Detect which cell encompasses the target text, then output its (x, y) center coordinate. 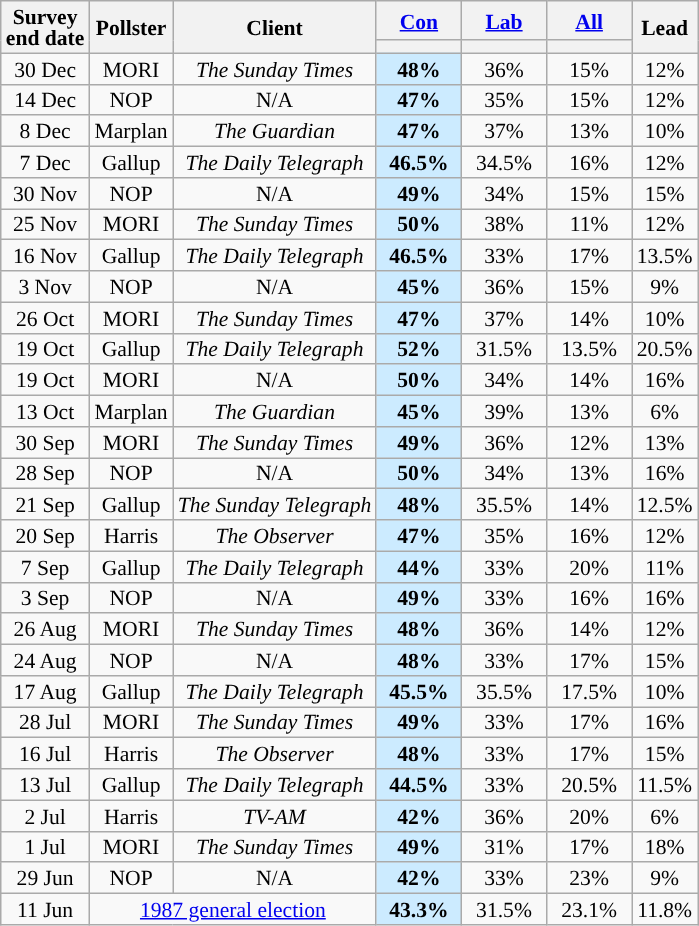
20 Sep (46, 536)
30 Dec (46, 68)
12.5% (665, 504)
The Sunday Telegraph (275, 504)
Surveyend date (46, 27)
21 Sep (46, 504)
11.5% (665, 784)
25 Nov (46, 224)
38% (504, 224)
28 Sep (46, 474)
Con (418, 20)
44.5% (418, 784)
1 Jul (46, 846)
3 Sep (46, 598)
52% (418, 348)
16 Nov (46, 256)
30 Nov (46, 194)
3 Nov (46, 286)
All (590, 20)
17 Aug (46, 692)
8 Dec (46, 132)
45.5% (418, 692)
16 Jul (46, 754)
24 Aug (46, 660)
7 Dec (46, 162)
13 Oct (46, 412)
23% (590, 878)
26 Oct (46, 318)
34.5% (504, 162)
Lab (504, 20)
28 Jul (46, 722)
29 Jun (46, 878)
26 Aug (46, 630)
11.8% (665, 910)
13 Jul (46, 784)
Pollster (130, 27)
TV-AM (275, 816)
44% (418, 566)
14 Dec (46, 100)
17.5% (590, 692)
1987 general election (232, 910)
2 Jul (46, 816)
7 Sep (46, 566)
18% (665, 846)
39% (504, 412)
23.1% (590, 910)
11 Jun (46, 910)
Client (275, 27)
43.3% (418, 910)
30 Sep (46, 442)
Lead (665, 27)
31% (504, 846)
